Determine the (X, Y) coordinate at the center of the cell enclosing the given text.  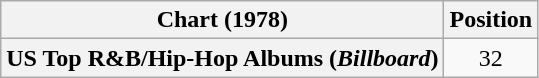
Position (491, 20)
Chart (1978) (222, 20)
32 (491, 58)
US Top R&B/Hip-Hop Albums (Billboard) (222, 58)
